Extract the [X, Y] coordinate from the center of the cell holding the provided text.  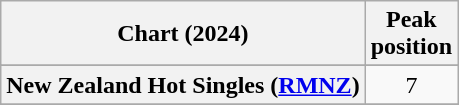
Chart (2024) [183, 34]
New Zealand Hot Singles (RMNZ) [183, 85]
Peakposition [411, 34]
7 [411, 85]
